Identify which cell holds the provided text, then report its [x, y] central coordinate. 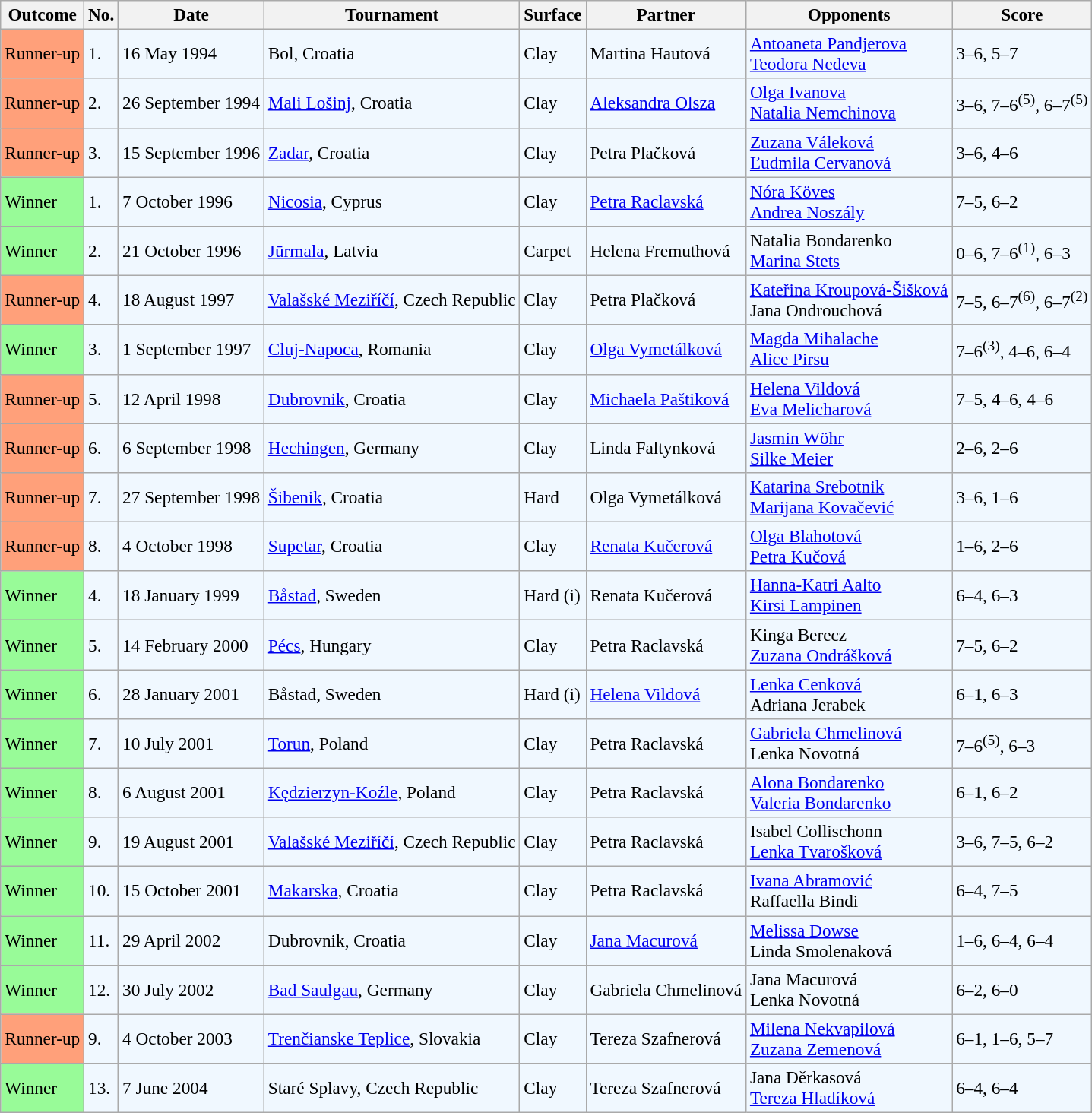
1 September 1997 [191, 350]
Hard [553, 497]
Jasmin Wöhr Silke Meier [848, 447]
Olga Blahotová Petra Kučová [848, 546]
Melissa Dowse Linda Smolenaková [848, 940]
Hanna-Katri Aalto Kirsi Lampinen [848, 596]
15 October 2001 [191, 891]
Outcome [43, 14]
Martina Hautová [666, 53]
Nicosia, Cyprus [392, 201]
Olga Ivanova Natalia Nemchinova [848, 103]
12. [102, 990]
Jana Děrkasová Tereza Hladíková [848, 1087]
12 April 1998 [191, 398]
10 July 2001 [191, 744]
Katarina Srebotnik Marijana Kovačević [848, 497]
7 October 1996 [191, 201]
Nóra Köves Andrea Noszály [848, 201]
Isabel Collischonn Lenka Tvarošková [848, 842]
4 October 1998 [191, 546]
16 May 1994 [191, 53]
0–6, 7–6(1), 6–3 [1022, 251]
Supetar, Croatia [392, 546]
3–6, 7–5, 6–2 [1022, 842]
7–5, 6–7(6), 6–7(2) [1022, 300]
6–4, 6–4 [1022, 1087]
3–6, 5–7 [1022, 53]
13. [102, 1087]
Date [191, 14]
7–6(3), 4–6, 6–4 [1022, 350]
28 January 2001 [191, 693]
Staré Splavy, Czech Republic [392, 1087]
Lenka Cenková Adriana Jerabek [848, 693]
Pécs, Hungary [392, 645]
Jana Macurová [666, 940]
6–2, 6–0 [1022, 990]
Mali Lošinj, Croatia [392, 103]
Helena Vildová Eva Melicharová [848, 398]
18 January 1999 [191, 596]
Zadar, Croatia [392, 152]
Partner [666, 14]
Kędzierzyn-Koźle, Poland [392, 792]
Score [1022, 14]
Torun, Poland [392, 744]
Šibenik, Croatia [392, 497]
Bol, Croatia [392, 53]
1–6, 6–4, 6–4 [1022, 940]
7–5, 4–6, 4–6 [1022, 398]
Jūrmala, Latvia [392, 251]
19 August 2001 [191, 842]
Natalia Bondarenko Marina Stets [848, 251]
6 August 2001 [191, 792]
3–6, 1–6 [1022, 497]
Opponents [848, 14]
Tournament [392, 14]
18 August 1997 [191, 300]
2–6, 2–6 [1022, 447]
14 February 2000 [191, 645]
Antoaneta Pandjerova Teodora Nedeva [848, 53]
Linda Faltynková [666, 447]
Kinga Berecz Zuzana Ondrášková [848, 645]
1–6, 2–6 [1022, 546]
7–6(5), 6–3 [1022, 744]
7 June 2004 [191, 1087]
30 July 2002 [191, 990]
Zuzana Váleková Ľudmila Cervanová [848, 152]
Alona Bondarenko Valeria Bondarenko [848, 792]
Jana Macurová Lenka Novotná [848, 990]
6–1, 6–2 [1022, 792]
Hechingen, Germany [392, 447]
4 October 2003 [191, 1038]
Gabriela Chmelinová [666, 990]
Gabriela Chmelinová Lenka Novotná [848, 744]
Helena Fremuthová [666, 251]
No. [102, 14]
21 October 1996 [191, 251]
27 September 1998 [191, 497]
Trenčianske Teplice, Slovakia [392, 1038]
6–4, 7–5 [1022, 891]
Aleksandra Olsza [666, 103]
3–6, 4–6 [1022, 152]
15 September 1996 [191, 152]
Ivana Abramović Raffaella Bindi [848, 891]
Kateřina Kroupová-Šišková Jana Ondrouchová [848, 300]
3–6, 7–6(5), 6–7(5) [1022, 103]
26 September 1994 [191, 103]
10. [102, 891]
Carpet [553, 251]
11. [102, 940]
Magda Mihalache Alice Pirsu [848, 350]
Surface [553, 14]
Michaela Paštiková [666, 398]
Helena Vildová [666, 693]
Bad Saulgau, Germany [392, 990]
6–1, 1–6, 5–7 [1022, 1038]
Cluj-Napoca, Romania [392, 350]
Makarska, Croatia [392, 891]
Milena Nekvapilová Zuzana Zemenová [848, 1038]
29 April 2002 [191, 940]
6–4, 6–3 [1022, 596]
6–1, 6–3 [1022, 693]
6 September 1998 [191, 447]
